Provide the [x, y] coordinate of the cell's center where the given text is located.  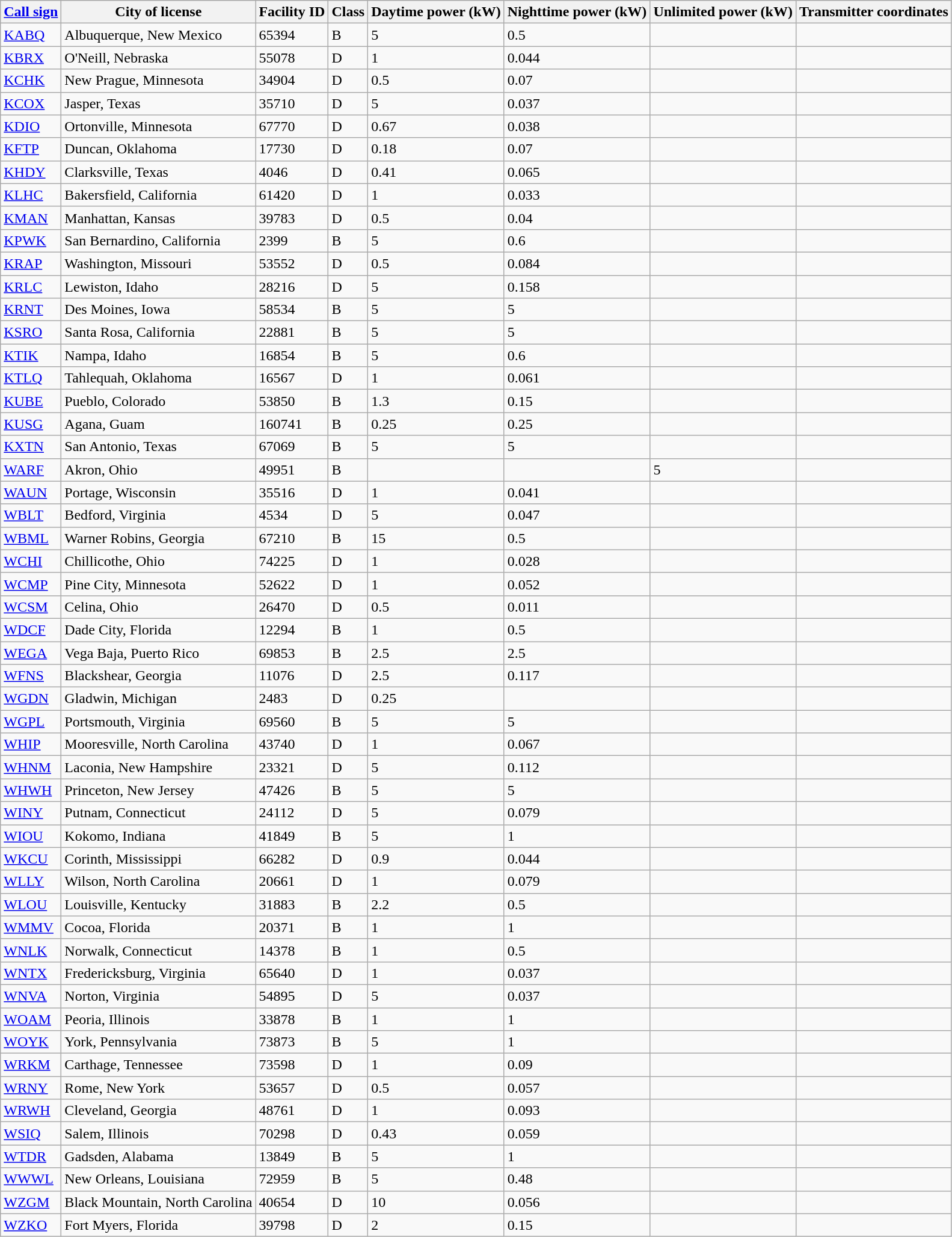
0.112 [577, 767]
Portage, Wisconsin [159, 493]
Corinth, Mississippi [159, 859]
65640 [292, 973]
Louisville, Kentucky [159, 904]
Tahlequah, Oklahoma [159, 378]
0.059 [577, 1134]
26470 [292, 607]
Mooresville, North Carolina [159, 744]
0.047 [577, 515]
0.065 [577, 172]
24112 [292, 813]
72959 [292, 1179]
Clarksville, Texas [159, 172]
Black Mountain, North Carolina [159, 1202]
KUSG [31, 424]
Pueblo, Colorado [159, 401]
Washington, Missouri [159, 263]
Pine City, Minnesota [159, 584]
Daytime power (kW) [437, 12]
53657 [292, 1088]
Fredericksburg, Virginia [159, 973]
WWWL [31, 1179]
WAUN [31, 493]
55078 [292, 58]
20661 [292, 882]
KUBE [31, 401]
Transmitter coordinates [873, 12]
Norwalk, Connecticut [159, 950]
City of license [159, 12]
O'Neill, Nebraska [159, 58]
0.038 [577, 126]
47426 [292, 790]
53850 [292, 401]
Albuquerque, New Mexico [159, 35]
Warner Robins, Georgia [159, 538]
160741 [292, 424]
0.067 [577, 744]
67069 [292, 447]
13849 [292, 1156]
WARF [31, 470]
33878 [292, 1019]
WKCU [31, 859]
WHIP [31, 744]
Bakersfield, California [159, 195]
2399 [292, 241]
34904 [292, 81]
WZKO [31, 1225]
Des Moines, Iowa [159, 310]
Ortonville, Minnesota [159, 126]
23321 [292, 767]
Facility ID [292, 12]
43740 [292, 744]
0.093 [577, 1111]
65394 [292, 35]
4534 [292, 515]
Gladwin, Michigan [159, 699]
11076 [292, 676]
KMAN [31, 218]
WCMP [31, 584]
0.158 [577, 287]
31883 [292, 904]
San Antonio, Texas [159, 447]
WZGM [31, 1202]
WRKM [31, 1065]
Unlimited power (kW) [723, 12]
KDIO [31, 126]
39783 [292, 218]
WIOU [31, 836]
Kokomo, Indiana [159, 836]
WHWH [31, 790]
KFTP [31, 149]
0.43 [437, 1134]
14378 [292, 950]
16854 [292, 355]
Putnam, Connecticut [159, 813]
WCHI [31, 561]
0.028 [577, 561]
48761 [292, 1111]
49951 [292, 470]
67210 [292, 538]
KRNT [31, 310]
WSIQ [31, 1134]
WLOU [31, 904]
Wilson, North Carolina [159, 882]
WNTX [31, 973]
KABQ [31, 35]
4046 [292, 172]
San Bernardino, California [159, 241]
40654 [292, 1202]
KBRX [31, 58]
0.033 [577, 195]
Gadsden, Alabama [159, 1156]
WBML [31, 538]
2.2 [437, 904]
74225 [292, 561]
WINY [31, 813]
28216 [292, 287]
WNLK [31, 950]
54895 [292, 996]
Salem, Illinois [159, 1134]
70298 [292, 1134]
15 [437, 538]
22881 [292, 333]
0.052 [577, 584]
53552 [292, 263]
0.18 [437, 149]
WDCF [31, 630]
69853 [292, 652]
WCSM [31, 607]
WGDN [31, 699]
WHNM [31, 767]
0.9 [437, 859]
20371 [292, 927]
WRWH [31, 1111]
New Orleans, Louisiana [159, 1179]
16567 [292, 378]
KLHC [31, 195]
Laconia, New Hampshire [159, 767]
WOYK [31, 1042]
Call sign [31, 12]
KTIK [31, 355]
Class [348, 12]
12294 [292, 630]
Chillicothe, Ohio [159, 561]
KHDY [31, 172]
2483 [292, 699]
Rome, New York [159, 1088]
0.056 [577, 1202]
Princeton, New Jersey [159, 790]
2 [437, 1225]
0.09 [577, 1065]
Vega Baja, Puerto Rico [159, 652]
0.117 [577, 676]
0.41 [437, 172]
York, Pennsylvania [159, 1042]
0.061 [577, 378]
KPWK [31, 241]
Santa Rosa, California [159, 333]
WRNY [31, 1088]
KCOX [31, 103]
Portsmouth, Virginia [159, 722]
KTLQ [31, 378]
52622 [292, 584]
67770 [292, 126]
0.011 [577, 607]
WLLY [31, 882]
Dade City, Florida [159, 630]
KSRO [31, 333]
Lewiston, Idaho [159, 287]
39798 [292, 1225]
WNVA [31, 996]
Peoria, Illinois [159, 1019]
KRAP [31, 263]
Duncan, Oklahoma [159, 149]
New Prague, Minnesota [159, 81]
WEGA [31, 652]
Bedford, Virginia [159, 515]
WOAM [31, 1019]
0.084 [577, 263]
KRLC [31, 287]
10 [437, 1202]
WFNS [31, 676]
69560 [292, 722]
Cocoa, Florida [159, 927]
41849 [292, 836]
0.057 [577, 1088]
WMMV [31, 927]
1.3 [437, 401]
WBLT [31, 515]
0.041 [577, 493]
Celina, Ohio [159, 607]
KXTN [31, 447]
0.04 [577, 218]
Fort Myers, Florida [159, 1225]
35710 [292, 103]
KCHK [31, 81]
Norton, Virginia [159, 996]
73598 [292, 1065]
73873 [292, 1042]
0.67 [437, 126]
66282 [292, 859]
Akron, Ohio [159, 470]
Nighttime power (kW) [577, 12]
0.48 [577, 1179]
17730 [292, 149]
35516 [292, 493]
Cleveland, Georgia [159, 1111]
61420 [292, 195]
Jasper, Texas [159, 103]
Nampa, Idaho [159, 355]
Carthage, Tennessee [159, 1065]
Agana, Guam [159, 424]
58534 [292, 310]
Blackshear, Georgia [159, 676]
Manhattan, Kansas [159, 218]
WTDR [31, 1156]
WGPL [31, 722]
